Find where the given text appears and provide that cell's center as (x, y) coordinate. 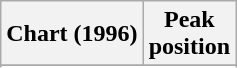
Chart (1996) (72, 34)
Peak position (189, 34)
